Detect which cell encompasses the target text, then output its [X, Y] center coordinate. 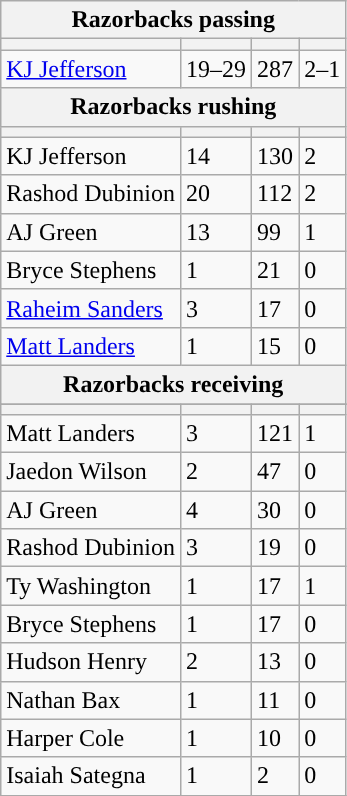
99 [276, 232]
20 [216, 194]
4 [216, 510]
14 [216, 156]
Razorbacks rushing [174, 107]
Isaiah Sategna [91, 776]
287 [276, 69]
19 [276, 548]
Nathan Bax [91, 700]
Hudson Henry [91, 662]
11 [276, 700]
Raheim Sanders [91, 308]
15 [276, 346]
Jaedon Wilson [91, 472]
19–29 [216, 69]
Razorbacks receiving [174, 384]
130 [276, 156]
112 [276, 194]
21 [276, 270]
30 [276, 510]
121 [276, 434]
10 [276, 738]
47 [276, 472]
Harper Cole [91, 738]
Ty Washington [91, 586]
2–1 [322, 69]
Razorbacks passing [174, 20]
